Locate the cell with the specified text and output its [X, Y] center coordinate. 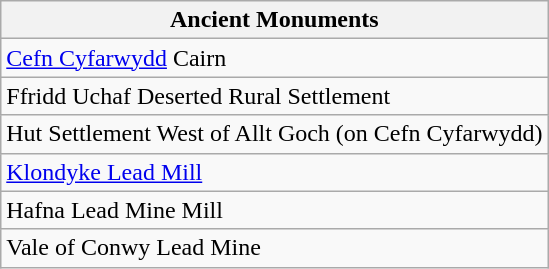
Hafna Lead Mine Mill [274, 210]
Hut Settlement West of Allt Goch (on Cefn Cyfarwydd) [274, 134]
Cefn Cyfarwydd Cairn [274, 58]
Ancient Monuments [274, 20]
Ffridd Uchaf Deserted Rural Settlement [274, 96]
Vale of Conwy Lead Mine [274, 248]
Klondyke Lead Mill [274, 172]
